Find where the given text appears and provide that cell's center as (x, y) coordinate. 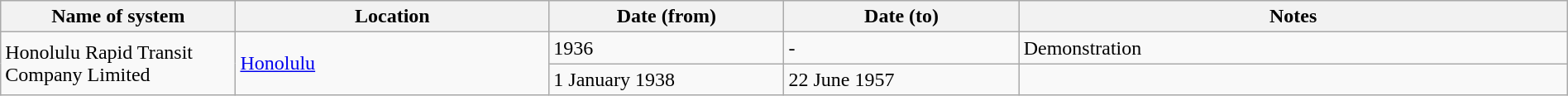
Notes (1293, 17)
22 June 1957 (901, 79)
Demonstration (1293, 48)
1 January 1938 (667, 79)
Date (to) (901, 17)
Honolulu (392, 64)
Name of system (118, 17)
1936 (667, 48)
Date (from) (667, 17)
- (901, 48)
Honolulu Rapid Transit Company Limited (118, 64)
Location (392, 17)
